Pinpoint the cell where the given text exists, returning its (X, Y) midpoint coordinate. 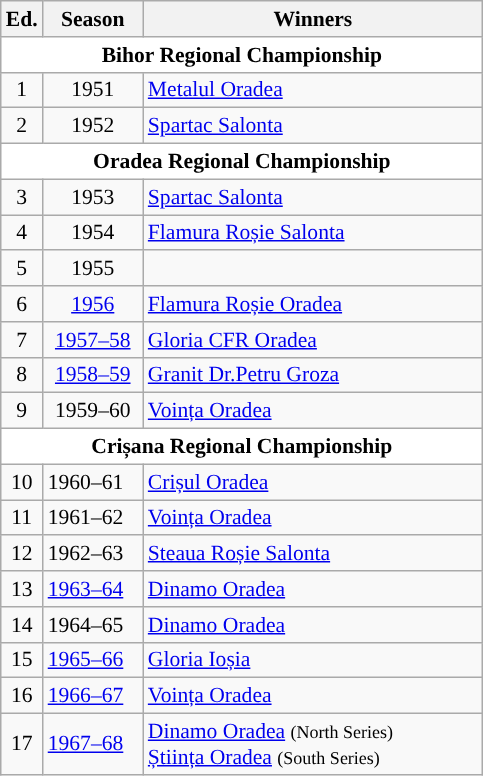
Ed. (22, 19)
1952 (93, 126)
Oradea Regional Championship (242, 162)
1962–63 (93, 554)
Gloria Ioșia (313, 660)
16 (22, 696)
14 (22, 625)
11 (22, 518)
1 (22, 90)
Season (93, 19)
Crișul Oradea (313, 482)
2 (22, 126)
1964–65 (93, 625)
15 (22, 660)
9 (22, 411)
1955 (93, 269)
1959–60 (93, 411)
1954 (93, 233)
1961–62 (93, 518)
Granit Dr.Petru Groza (313, 375)
7 (22, 340)
10 (22, 482)
Flamura Roșie Salonta (313, 233)
1966–67 (93, 696)
Gloria CFR Oradea (313, 340)
1951 (93, 90)
8 (22, 375)
1965–66 (93, 660)
Crișana Regional Championship (242, 447)
Winners (313, 19)
1967–68 (93, 744)
13 (22, 589)
1953 (93, 197)
1963–64 (93, 589)
Metalul Oradea (313, 90)
5 (22, 269)
12 (22, 554)
Bihor Regional Championship (242, 55)
Dinamo Oradea (North Series) Știința Oradea (South Series) (313, 744)
3 (22, 197)
1956 (93, 304)
1958–59 (93, 375)
Steaua Roșie Salonta (313, 554)
17 (22, 744)
6 (22, 304)
1957–58 (93, 340)
Flamura Roșie Oradea (313, 304)
4 (22, 233)
1960–61 (93, 482)
